Pinpoint the cell where the given text exists, returning its [X, Y] midpoint coordinate. 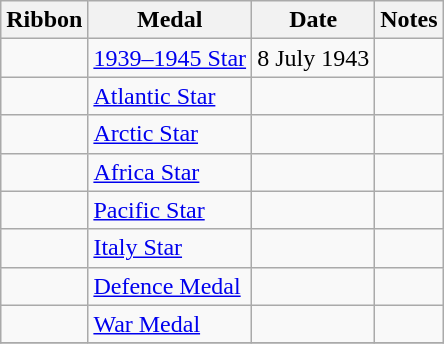
Atlantic Star [170, 96]
Medal [170, 20]
Italy Star [170, 248]
Ribbon [44, 20]
War Medal [170, 324]
Pacific Star [170, 210]
Notes [409, 20]
8 July 1943 [314, 58]
Africa Star [170, 172]
Arctic Star [170, 134]
1939–1945 Star [170, 58]
Date [314, 20]
Defence Medal [170, 286]
